Detect which cell encompasses the target text, then output its (X, Y) center coordinate. 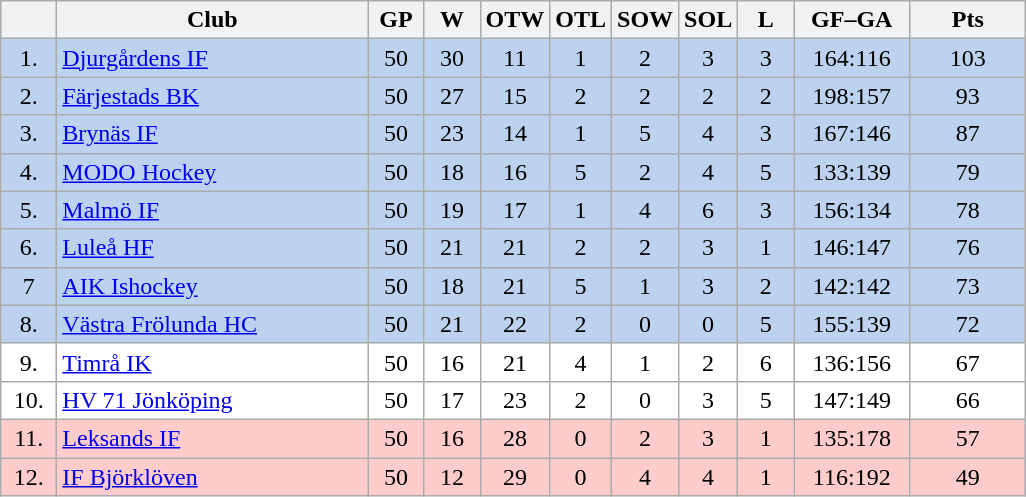
49 (968, 477)
MODO Hockey (212, 172)
12. (29, 477)
7 (29, 286)
73 (968, 286)
72 (968, 324)
147:149 (852, 400)
156:134 (852, 210)
79 (968, 172)
SOL (708, 20)
116:192 (852, 477)
Malmö IF (212, 210)
L (766, 20)
135:178 (852, 438)
103 (968, 58)
30 (452, 58)
11. (29, 438)
87 (968, 134)
Club (212, 20)
14 (515, 134)
3. (29, 134)
1. (29, 58)
SOW (646, 20)
57 (968, 438)
78 (968, 210)
Pts (968, 20)
28 (515, 438)
10. (29, 400)
146:147 (852, 248)
AIK Ishockey (212, 286)
29 (515, 477)
5. (29, 210)
15 (515, 96)
11 (515, 58)
GF–GA (852, 20)
OTW (515, 20)
Färjestads BK (212, 96)
GP (396, 20)
22 (515, 324)
136:156 (852, 362)
167:146 (852, 134)
66 (968, 400)
142:142 (852, 286)
2. (29, 96)
93 (968, 96)
4. (29, 172)
155:139 (852, 324)
Brynäs IF (212, 134)
8. (29, 324)
Västra Frölunda HC (212, 324)
164:116 (852, 58)
198:157 (852, 96)
12 (452, 477)
Leksands IF (212, 438)
19 (452, 210)
76 (968, 248)
W (452, 20)
9. (29, 362)
Luleå HF (212, 248)
27 (452, 96)
HV 71 Jönköping (212, 400)
Timrå IK (212, 362)
6. (29, 248)
67 (968, 362)
IF Björklöven (212, 477)
OTL (581, 20)
Djurgårdens IF (212, 58)
133:139 (852, 172)
